Pinpoint the cell where the given text exists, returning its (x, y) midpoint coordinate. 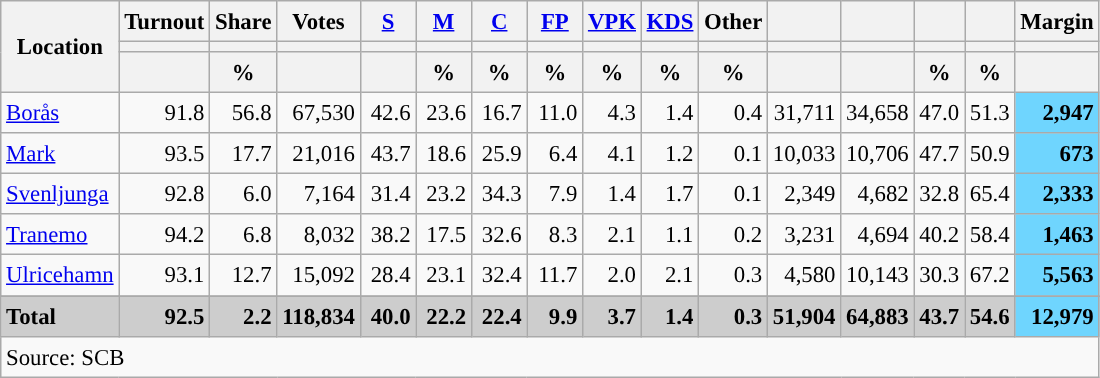
50.9 (989, 154)
16.7 (499, 114)
11.7 (555, 276)
64,883 (878, 316)
2,947 (1057, 114)
3,231 (804, 234)
KDS (670, 22)
5,563 (1057, 276)
4.1 (612, 154)
67.2 (989, 276)
91.8 (164, 114)
30.3 (939, 276)
S (388, 22)
93.5 (164, 154)
42.6 (388, 114)
673 (1057, 154)
10,706 (878, 154)
2,333 (1057, 194)
4,682 (878, 194)
8,032 (318, 234)
118,834 (318, 316)
Tranemo (60, 234)
51,904 (804, 316)
Source: SCB (550, 356)
31.4 (388, 194)
11.0 (555, 114)
9.9 (555, 316)
32.4 (499, 276)
10,033 (804, 154)
Votes (318, 22)
0.2 (734, 234)
Ulricehamn (60, 276)
25.9 (499, 154)
23.2 (444, 194)
17.7 (244, 154)
10,143 (878, 276)
6.8 (244, 234)
6.0 (244, 194)
C (499, 22)
1.2 (670, 154)
22.2 (444, 316)
34,658 (878, 114)
32.6 (499, 234)
40.0 (388, 316)
23.1 (444, 276)
Location (60, 47)
94.2 (164, 234)
22.4 (499, 316)
M (444, 22)
Svenljunga (60, 194)
8.3 (555, 234)
1.7 (670, 194)
2,349 (804, 194)
FP (555, 22)
3.7 (612, 316)
40.2 (939, 234)
Turnout (164, 22)
Total (60, 316)
67,530 (318, 114)
6.4 (555, 154)
34.3 (499, 194)
58.4 (989, 234)
VPK (612, 22)
21,016 (318, 154)
Margin (1057, 22)
47.7 (939, 154)
7,164 (318, 194)
1.1 (670, 234)
18.6 (444, 154)
Borås (60, 114)
12,979 (1057, 316)
4,694 (878, 234)
31,711 (804, 114)
7.9 (555, 194)
4,580 (804, 276)
28.4 (388, 276)
2.2 (244, 316)
38.2 (388, 234)
12.7 (244, 276)
54.6 (989, 316)
92.8 (164, 194)
17.5 (444, 234)
Mark (60, 154)
93.1 (164, 276)
23.6 (444, 114)
Other (734, 22)
32.8 (939, 194)
2.0 (612, 276)
Share (244, 22)
92.5 (164, 316)
65.4 (989, 194)
47.0 (939, 114)
0.4 (734, 114)
1,463 (1057, 234)
4.3 (612, 114)
51.3 (989, 114)
56.8 (244, 114)
15,092 (318, 276)
